Return the (x, y) coordinate for the center point of the cell that contains the specified text.  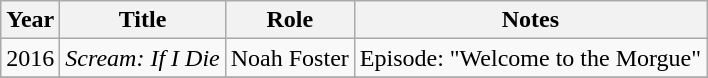
Episode: "Welcome to the Morgue" (530, 58)
Noah Foster (290, 58)
2016 (30, 58)
Scream: If I Die (142, 58)
Notes (530, 20)
Role (290, 20)
Year (30, 20)
Title (142, 20)
